Locate the cell with the specified text and output its (x, y) center coordinate. 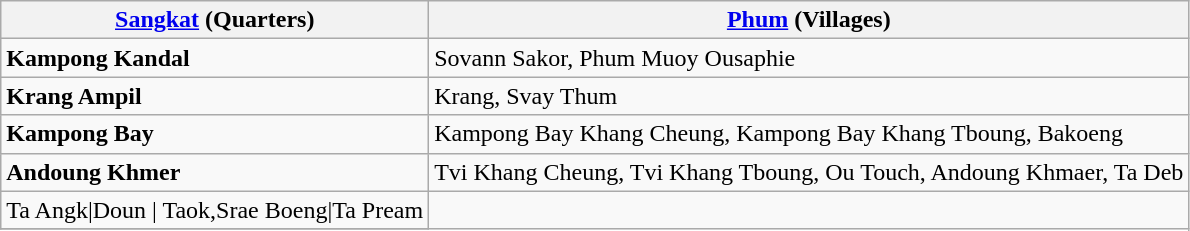
Sovann Sakor, Phum Muoy Ousaphie (809, 58)
Tvi Khang Cheung, Tvi Khang Tboung, Ou Touch, Andoung Khmaer, Ta Deb (809, 172)
Phum (Villages) (809, 20)
Sangkat (Quarters) (215, 20)
Kampong Bay (215, 134)
Krang Ampil (215, 96)
Kampong Kandal (215, 58)
Krang, Svay Thum (809, 96)
Andoung Khmer (215, 172)
Ta Angk|Doun | Taok,Srae Boeng|Ta Pream (215, 210)
Kampong Bay Khang Cheung, Kampong Bay Khang Tboung, Bakoeng (809, 134)
